Return the [x, y] coordinate for the center point of the cell that contains the specified text.  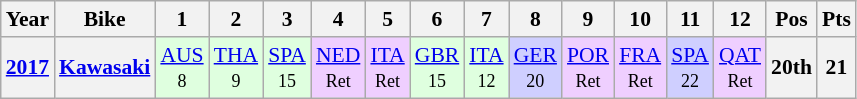
12 [740, 19]
11 [690, 19]
Kawasaki [104, 68]
QATRet [740, 68]
Pts [836, 19]
NEDRet [338, 68]
5 [387, 19]
SPA15 [287, 68]
20th [792, 68]
6 [438, 19]
GER20 [536, 68]
Year [28, 19]
21 [836, 68]
9 [588, 19]
2017 [28, 68]
8 [536, 19]
FRARet [640, 68]
THA9 [236, 68]
Bike [104, 19]
7 [486, 19]
AUS8 [182, 68]
ITA12 [486, 68]
3 [287, 19]
10 [640, 19]
Pos [792, 19]
1 [182, 19]
ITARet [387, 68]
PORRet [588, 68]
4 [338, 19]
SPA22 [690, 68]
2 [236, 19]
GBR15 [438, 68]
